Extract the (X, Y) coordinate from the center of the cell holding the provided text.  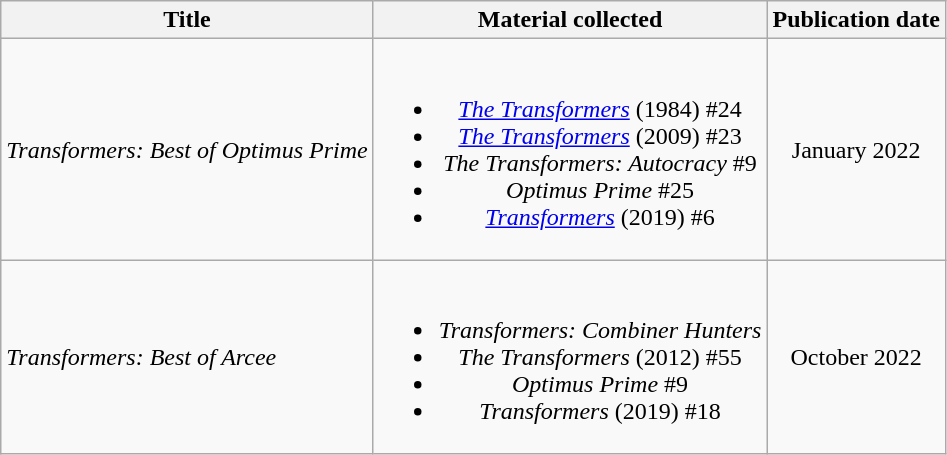
January 2022 (856, 150)
Material collected (570, 20)
Transformers: Combiner HuntersThe Transformers (2012) #55Optimus Prime #9Transformers (2019) #18 (570, 357)
Transformers: Best of Arcee (187, 357)
Publication date (856, 20)
The Transformers (1984) #24The Transformers (2009) #23The Transformers: Autocracy #9Optimus Prime #25Transformers (2019) #6 (570, 150)
Transformers: Best of Optimus Prime (187, 150)
Title (187, 20)
October 2022 (856, 357)
